Output the [X, Y] coordinate of the center of the cell containing the given text.  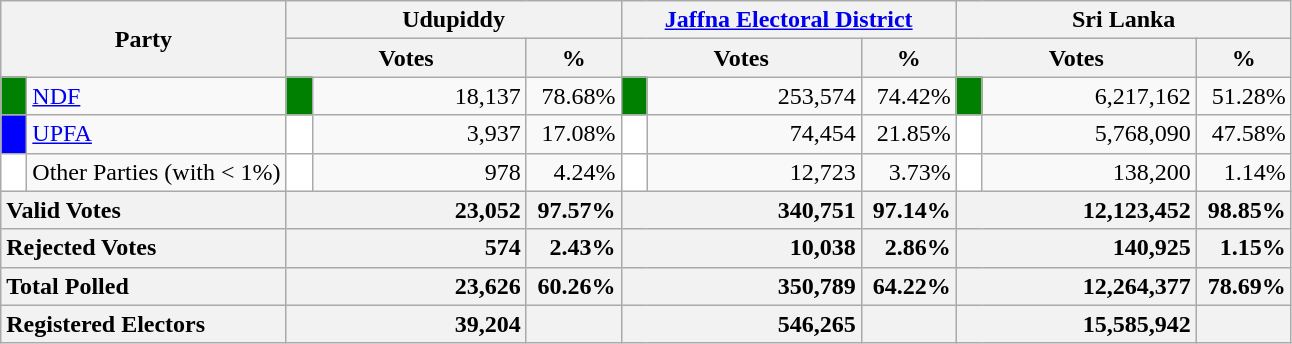
12,123,452 [1076, 210]
Jaffna Electoral District [788, 20]
574 [406, 248]
4.24% [574, 172]
350,789 [741, 286]
1.14% [1244, 172]
546,265 [741, 324]
47.58% [1244, 134]
12,723 [754, 172]
98.85% [1244, 210]
2.43% [574, 248]
3.73% [908, 172]
Registered Electors [144, 324]
978 [419, 172]
39,204 [406, 324]
NDF [156, 96]
15,585,942 [1076, 324]
18,137 [419, 96]
1.15% [1244, 248]
Total Polled [144, 286]
6,217,162 [1089, 96]
17.08% [574, 134]
Sri Lanka [1124, 20]
138,200 [1089, 172]
64.22% [908, 286]
12,264,377 [1076, 286]
97.57% [574, 210]
23,626 [406, 286]
23,052 [406, 210]
78.68% [574, 96]
Rejected Votes [144, 248]
3,937 [419, 134]
Other Parties (with < 1%) [156, 172]
74,454 [754, 134]
60.26% [574, 286]
Udupiddy [454, 20]
Valid Votes [144, 210]
51.28% [1244, 96]
Party [144, 39]
2.86% [908, 248]
340,751 [741, 210]
10,038 [741, 248]
UPFA [156, 134]
97.14% [908, 210]
140,925 [1076, 248]
21.85% [908, 134]
74.42% [908, 96]
5,768,090 [1089, 134]
78.69% [1244, 286]
253,574 [754, 96]
